Return the (x, y) coordinate for the center point of the cell that contains the specified text.  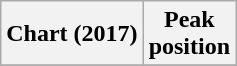
Chart (2017) (72, 34)
Peakposition (189, 34)
